Pinpoint the cell where the given text exists, returning its [X, Y] midpoint coordinate. 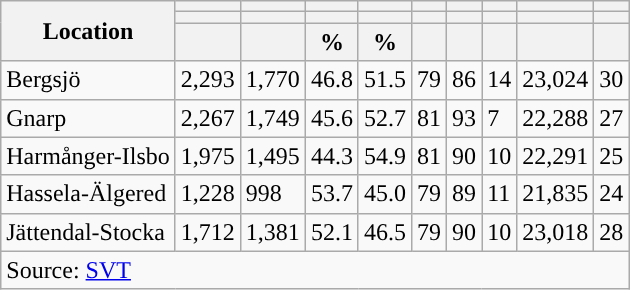
22,288 [556, 118]
Source: SVT [315, 270]
52.1 [332, 232]
Harmånger-Ilsbo [88, 156]
45.6 [332, 118]
Hassela-Älgered [88, 194]
1,495 [272, 156]
28 [612, 232]
1,770 [272, 80]
Bergsjö [88, 80]
1,712 [208, 232]
1,975 [208, 156]
998 [272, 194]
25 [612, 156]
93 [464, 118]
23,018 [556, 232]
2,267 [208, 118]
14 [500, 80]
52.7 [384, 118]
Jättendal-Stocka [88, 232]
11 [500, 194]
44.3 [332, 156]
53.7 [332, 194]
45.0 [384, 194]
89 [464, 194]
86 [464, 80]
23,024 [556, 80]
30 [612, 80]
7 [500, 118]
51.5 [384, 80]
46.5 [384, 232]
54.9 [384, 156]
1,228 [208, 194]
2,293 [208, 80]
27 [612, 118]
1,749 [272, 118]
22,291 [556, 156]
24 [612, 194]
Gnarp [88, 118]
1,381 [272, 232]
Location [88, 31]
21,835 [556, 194]
46.8 [332, 80]
